Provide the (x, y) coordinate of the cell's center where the given text is located.  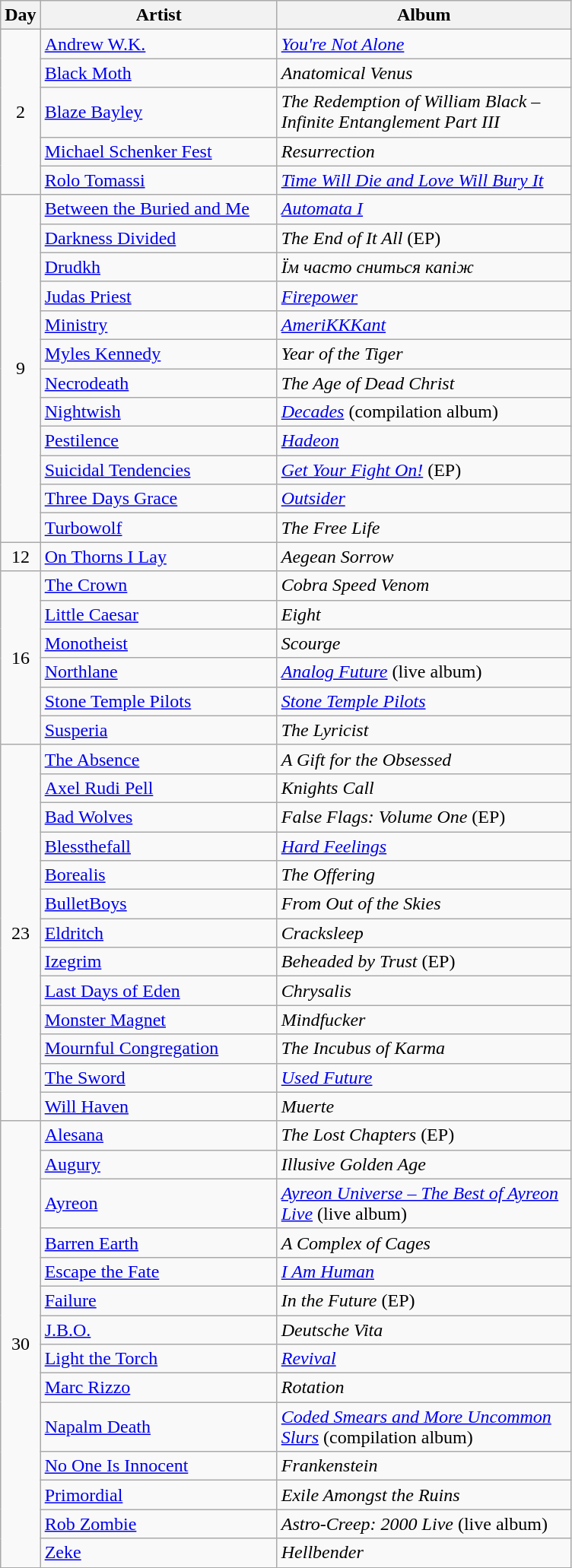
Black Moth (158, 73)
Borealis (158, 875)
A Complex of Cages (424, 1243)
Andrew W.K. (158, 44)
Mindfucker (424, 1020)
Resurrection (424, 151)
Outsider (424, 499)
Day (21, 15)
Failure (158, 1300)
Turbowolf (158, 528)
J.B.O. (158, 1330)
Rob Zombie (158, 1524)
Deutsche Vita (424, 1330)
12 (21, 557)
Suicidal Tendencies (158, 470)
BulletBoys (158, 904)
The Redemption of William Black – Infinite Entanglement Part III (424, 113)
The End of It All (EP) (424, 238)
Zeke (158, 1553)
A Gift for the Obsessed (424, 759)
Blaze Bayley (158, 113)
From Out of the Skies (424, 904)
Axel Rudi Pell (158, 788)
False Flags: Volume One (EP) (424, 817)
Muerte (424, 1106)
The Lost Chapters (EP) (424, 1135)
Escape the Fate (158, 1271)
Artist (158, 15)
Blessthefall (158, 846)
Darkness Divided (158, 238)
Ministry (158, 325)
30 (21, 1344)
Frankenstein (424, 1466)
Northlane (158, 672)
On Thorns I Lay (158, 557)
Primordial (158, 1495)
Firepower (424, 296)
The Lyricist (424, 730)
Between the Buried and Me (158, 209)
Last Days of Eden (158, 991)
Izegrim (158, 962)
Nightwish (158, 412)
Astro-Creep: 2000 Live (live album) (424, 1524)
Alesana (158, 1135)
Augury (158, 1164)
Pestilence (158, 441)
Three Days Grace (158, 499)
Scourge (424, 643)
Get Your Fight On! (EP) (424, 470)
No One Is Innocent (158, 1466)
Beheaded by Trust (EP) (424, 962)
Judas Priest (158, 296)
In the Future (EP) (424, 1300)
Aegean Sorrow (424, 557)
Napalm Death (158, 1427)
Cobra Speed Venom (424, 586)
Monotheist (158, 643)
The Offering (424, 875)
The Crown (158, 586)
Illusive Golden Age (424, 1164)
Light the Torch (158, 1359)
Will Haven (158, 1106)
Decades (compilation album) (424, 412)
Rolo Tomassi (158, 180)
Їм часто сниться капіж (424, 267)
Chrysalis (424, 991)
Exile Amongst the Ruins (424, 1495)
Ayreon (158, 1203)
Hard Feelings (424, 846)
Bad Wolves (158, 817)
Album (424, 15)
AmeriKKKant (424, 325)
16 (21, 658)
Drudkh (158, 267)
Eight (424, 614)
Knights Call (424, 788)
The Absence (158, 759)
Revival (424, 1359)
Mournful Congregation (158, 1049)
The Free Life (424, 528)
Analog Future (live album) (424, 672)
23 (21, 932)
Hadeon (424, 441)
Used Future (424, 1078)
Time Will Die and Love Will Bury It (424, 180)
9 (21, 368)
Hellbender (424, 1553)
2 (21, 113)
Anatomical Venus (424, 73)
Susperia (158, 730)
Automata I (424, 209)
Coded Smears and More Uncommon Slurs (compilation album) (424, 1427)
You're Not Alone (424, 44)
Marc Rizzo (158, 1388)
Year of the Tiger (424, 354)
Barren Earth (158, 1243)
Monster Magnet (158, 1020)
Necrodeath (158, 382)
The Age of Dead Christ (424, 382)
I Am Human (424, 1271)
Michael Schenker Fest (158, 151)
The Incubus of Karma (424, 1049)
Eldritch (158, 933)
The Sword (158, 1078)
Little Caesar (158, 614)
Rotation (424, 1388)
Cracksleep (424, 933)
Ayreon Universe – The Best of Ayreon Live (live album) (424, 1203)
Myles Kennedy (158, 354)
